Provide the (x, y) coordinate of the cell's center where the given text is located.  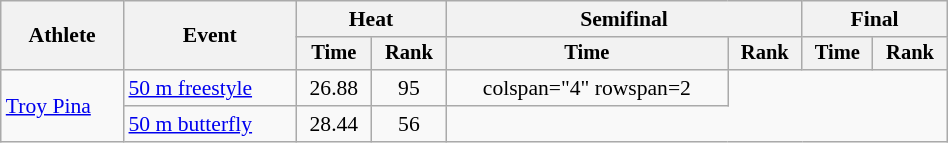
95 (409, 88)
Troy Pina (62, 106)
26.88 (334, 88)
56 (409, 124)
Athlete (62, 36)
Heat (371, 19)
28.44 (334, 124)
Semifinal (624, 19)
colspan="4" rowspan=2 (587, 88)
Final (874, 19)
Event (209, 36)
50 m butterfly (209, 124)
50 m freestyle (209, 88)
